Return (X, Y) of the center of cell containing provided text 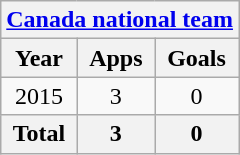
2015 (39, 96)
Year (39, 58)
Total (39, 134)
Canada national team (120, 20)
Apps (116, 58)
Goals (197, 58)
